Output the [x, y] coordinate of the center of the cell containing the given text.  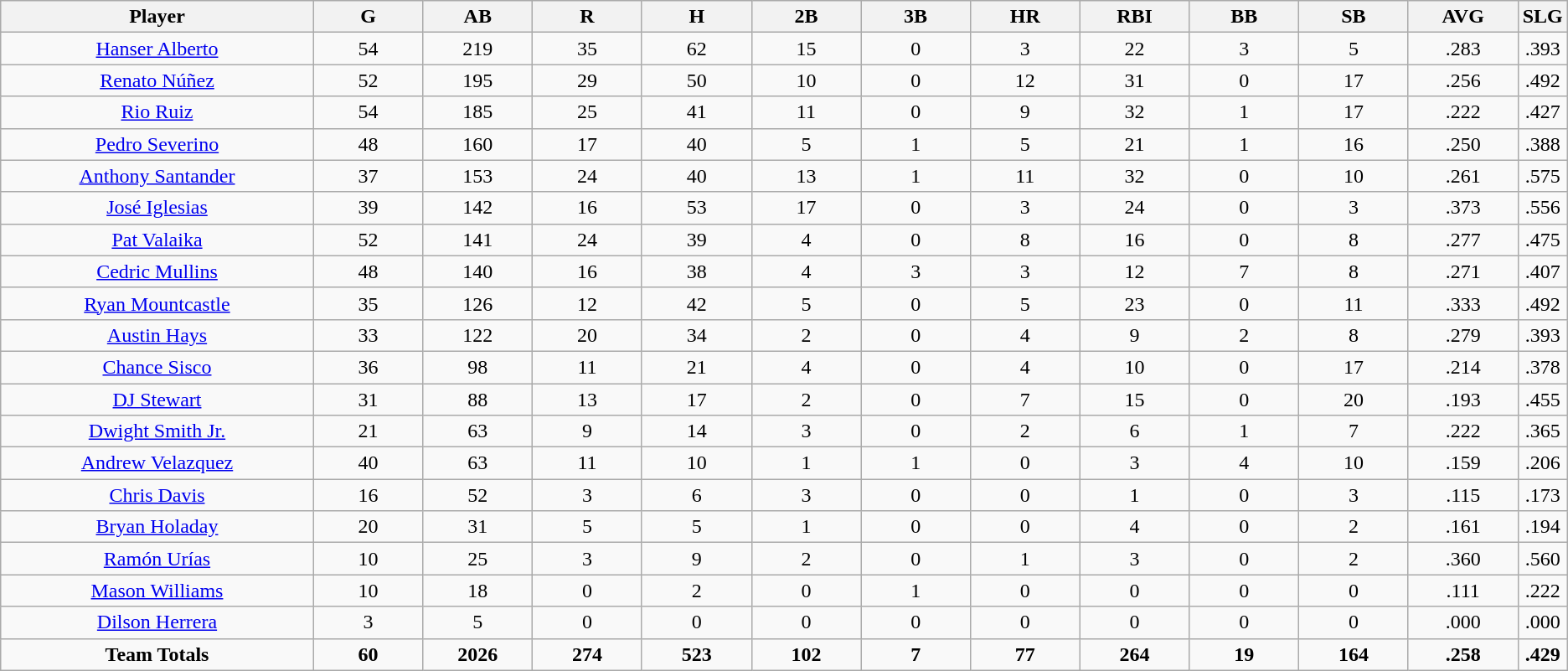
SB [1354, 17]
98 [477, 367]
.277 [1462, 240]
53 [697, 208]
Andrew Velazquez [157, 463]
140 [477, 271]
142 [477, 208]
50 [697, 80]
Hanser Alberto [157, 49]
Cedric Mullins [157, 271]
60 [369, 654]
HR [1025, 17]
.427 [1543, 112]
.560 [1543, 559]
153 [477, 176]
.193 [1462, 400]
22 [1134, 49]
.407 [1543, 271]
.429 [1543, 654]
126 [477, 303]
Renato Núñez [157, 80]
Bryan Holaday [157, 527]
2B [806, 17]
.256 [1462, 80]
.556 [1543, 208]
33 [369, 335]
.283 [1462, 49]
36 [369, 367]
.214 [1462, 367]
H [697, 17]
Player [157, 17]
DJ Stewart [157, 400]
Dwight Smith Jr. [157, 431]
219 [477, 49]
2026 [477, 654]
José Iglesias [157, 208]
.194 [1543, 527]
.388 [1543, 144]
.111 [1462, 591]
.373 [1462, 208]
141 [477, 240]
37 [369, 176]
122 [477, 335]
Chris Davis [157, 495]
102 [806, 654]
Mason Williams [157, 591]
Team Totals [157, 654]
.378 [1543, 367]
SLG [1543, 17]
.261 [1462, 176]
.115 [1462, 495]
62 [697, 49]
.271 [1462, 271]
RBI [1134, 17]
G [369, 17]
23 [1134, 303]
Rio Ruiz [157, 112]
29 [588, 80]
Ramón Urías [157, 559]
Dilson Herrera [157, 622]
164 [1354, 654]
14 [697, 431]
.365 [1543, 431]
77 [1025, 654]
185 [477, 112]
.455 [1543, 400]
.575 [1543, 176]
34 [697, 335]
.279 [1462, 335]
42 [697, 303]
.206 [1543, 463]
.333 [1462, 303]
160 [477, 144]
195 [477, 80]
274 [588, 654]
.161 [1462, 527]
88 [477, 400]
Ryan Mountcastle [157, 303]
Chance Sisco [157, 367]
.173 [1543, 495]
Pat Valaika [157, 240]
.258 [1462, 654]
BB [1245, 17]
R [588, 17]
523 [697, 654]
Anthony Santander [157, 176]
.159 [1462, 463]
Pedro Severino [157, 144]
18 [477, 591]
AVG [1462, 17]
AB [477, 17]
19 [1245, 654]
.250 [1462, 144]
.360 [1462, 559]
.475 [1543, 240]
Austin Hays [157, 335]
38 [697, 271]
264 [1134, 654]
41 [697, 112]
3B [916, 17]
